Return (X, Y) of the center of cell containing provided text 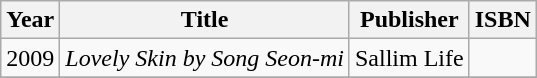
Year (30, 20)
Lovely Skin by Song Seon-mi (205, 58)
Publisher (409, 20)
Title (205, 20)
ISBN (502, 20)
2009 (30, 58)
Sallim Life (409, 58)
